Scan for the cell matching the given text and deliver its [x, y] coordinate at center. 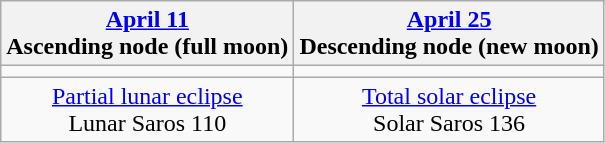
April 11Ascending node (full moon) [148, 34]
Partial lunar eclipseLunar Saros 110 [148, 110]
April 25Descending node (new moon) [449, 34]
Total solar eclipseSolar Saros 136 [449, 110]
